From the cell containing the given text, extract its center point as [X, Y] coordinate. 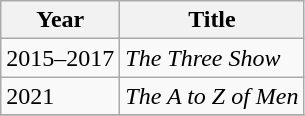
Year [60, 20]
The A to Z of Men [212, 96]
2021 [60, 96]
The Three Show [212, 58]
2015–2017 [60, 58]
Title [212, 20]
